Scan for the cell matching the given text and deliver its (x, y) coordinate at center. 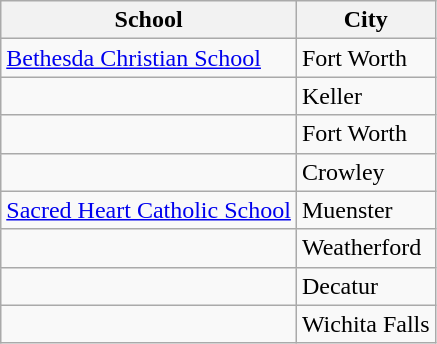
School (149, 20)
Sacred Heart Catholic School (149, 210)
City (366, 20)
Wichita Falls (366, 324)
Muenster (366, 210)
Decatur (366, 286)
Keller (366, 96)
Crowley (366, 172)
Bethesda Christian School (149, 58)
Weatherford (366, 248)
